From the cell containing the given text, extract its center point as (x, y) coordinate. 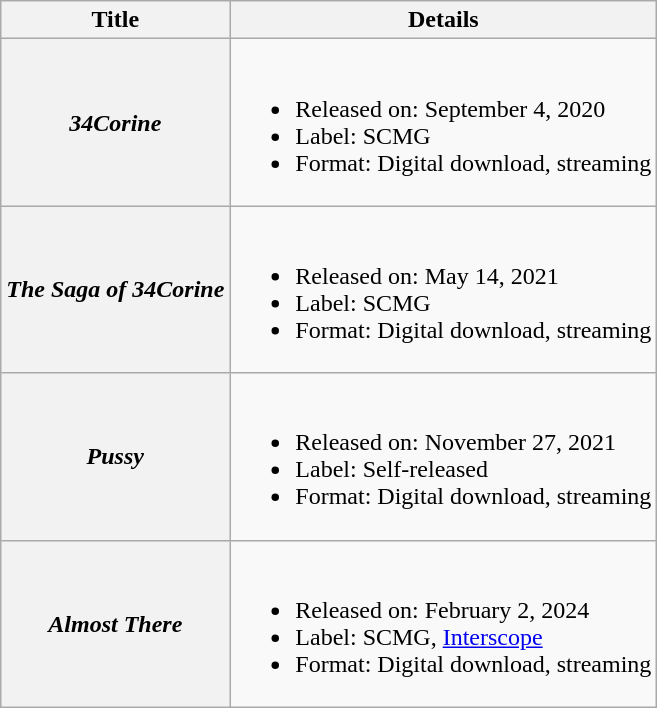
Released on: February 2, 2024Label: SCMG, InterscopeFormat: Digital download, streaming (444, 624)
Details (444, 20)
34Corine (116, 122)
The Saga of 34Corine (116, 290)
Pussy (116, 456)
Almost There (116, 624)
Released on: May 14, 2021Label: SCMGFormat: Digital download, streaming (444, 290)
Released on: September 4, 2020Label: SCMGFormat: Digital download, streaming (444, 122)
Title (116, 20)
Released on: November 27, 2021Label: Self-releasedFormat: Digital download, streaming (444, 456)
